Find where the given text appears and provide that cell's center as [X, Y] coordinate. 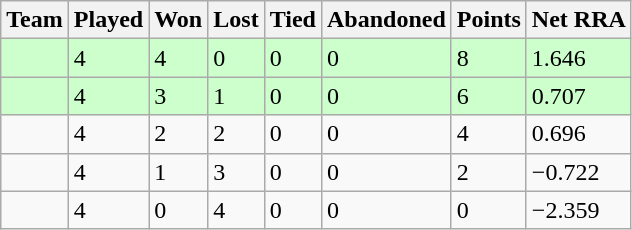
Points [488, 20]
Tied [292, 20]
Abandoned [386, 20]
−2.359 [578, 210]
Lost [236, 20]
0.696 [578, 134]
1.646 [578, 58]
−0.722 [578, 172]
8 [488, 58]
Net RRA [578, 20]
Team [35, 20]
Won [178, 20]
6 [488, 96]
0.707 [578, 96]
Played [108, 20]
